Return the (X, Y) coordinate for the center point of the cell that contains the specified text.  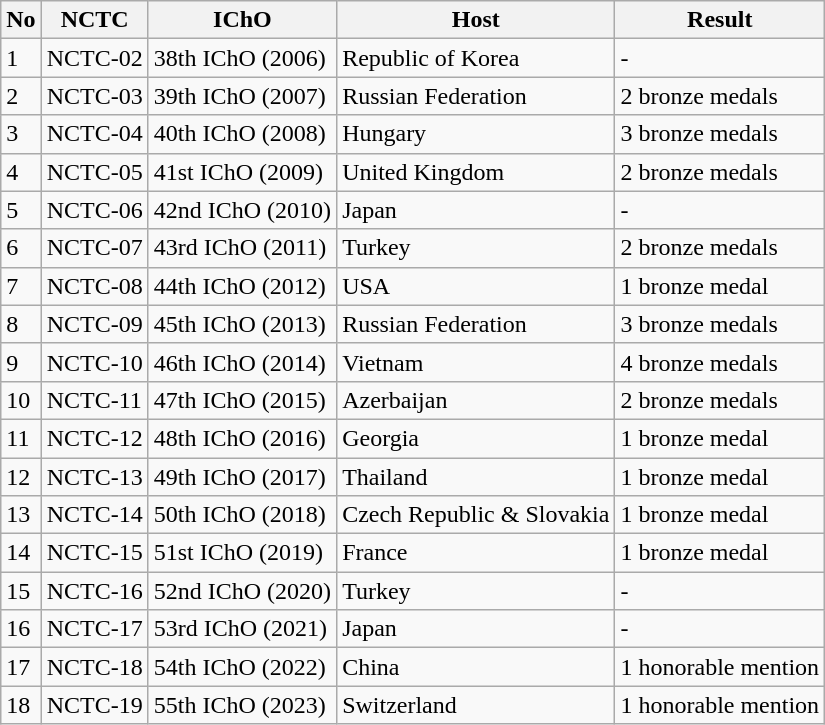
49th IChO (2017) (242, 477)
14 (21, 553)
No (21, 20)
48th IChO (2016) (242, 438)
10 (21, 400)
NCTC-03 (94, 96)
54th IChO (2022) (242, 667)
NCTC-04 (94, 134)
NCTC-18 (94, 667)
55th IChO (2023) (242, 705)
USA (476, 286)
IChO (242, 20)
Hungary (476, 134)
NCTC-17 (94, 629)
Thailand (476, 477)
39th IChO (2007) (242, 96)
NCTC-06 (94, 210)
42nd IChO (2010) (242, 210)
NCTC-11 (94, 400)
NCTC-12 (94, 438)
Result (720, 20)
China (476, 667)
4 bronze medals (720, 362)
Vietnam (476, 362)
12 (21, 477)
52nd IChO (2020) (242, 591)
Czech Republic & Slovakia (476, 515)
44th IChO (2012) (242, 286)
45th IChO (2013) (242, 324)
NCTC-05 (94, 172)
Azerbaijan (476, 400)
47th IChO (2015) (242, 400)
43rd IChO (2011) (242, 248)
50th IChO (2018) (242, 515)
41st IChO (2009) (242, 172)
17 (21, 667)
11 (21, 438)
9 (21, 362)
Switzerland (476, 705)
15 (21, 591)
16 (21, 629)
51st IChO (2019) (242, 553)
40th IChO (2008) (242, 134)
NCTC-15 (94, 553)
3 (21, 134)
4 (21, 172)
7 (21, 286)
United Kingdom (476, 172)
Georgia (476, 438)
2 (21, 96)
NCTC-02 (94, 58)
6 (21, 248)
18 (21, 705)
NCTC-07 (94, 248)
NCTC-08 (94, 286)
Republic of Korea (476, 58)
NCTC-19 (94, 705)
NCTC-16 (94, 591)
1 (21, 58)
NCTC (94, 20)
5 (21, 210)
13 (21, 515)
38th IChO (2006) (242, 58)
NCTC-10 (94, 362)
NCTC-13 (94, 477)
NCTC-09 (94, 324)
53rd IChO (2021) (242, 629)
8 (21, 324)
46th IChO (2014) (242, 362)
NCTC-14 (94, 515)
France (476, 553)
Host (476, 20)
